Provide the (X, Y) coordinate of the cell's center where the given text is located.  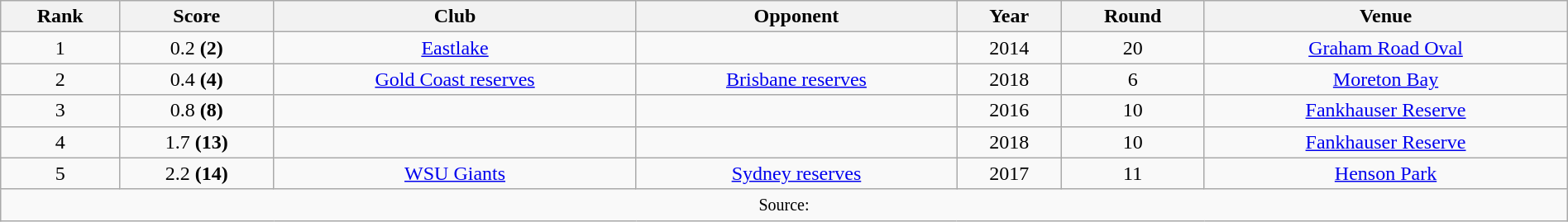
Eastlake (455, 48)
Henson Park (1386, 173)
WSU Giants (455, 173)
0.4 (4) (197, 79)
Score (197, 17)
Source: (784, 205)
5 (60, 173)
6 (1132, 79)
Sydney reserves (796, 173)
Club (455, 17)
0.8 (8) (197, 111)
Rank (60, 17)
20 (1132, 48)
2 (60, 79)
Moreton Bay (1386, 79)
Round (1132, 17)
2017 (1009, 173)
1.7 (13) (197, 142)
Gold Coast reserves (455, 79)
Year (1009, 17)
11 (1132, 173)
Opponent (796, 17)
1 (60, 48)
Graham Road Oval (1386, 48)
2016 (1009, 111)
3 (60, 111)
Brisbane reserves (796, 79)
2014 (1009, 48)
0.2 (2) (197, 48)
Venue (1386, 17)
2.2 (14) (197, 173)
4 (60, 142)
